For the text-containing cell, return its midpoint in [x, y] coordinate format. 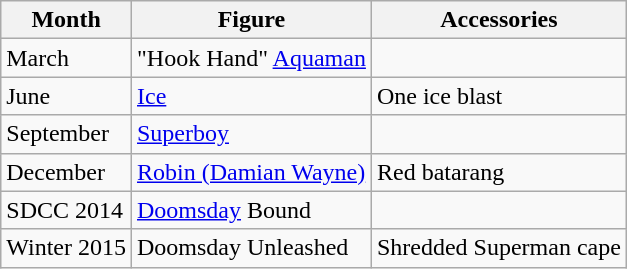
"Hook Hand" Aquaman [251, 58]
September [66, 134]
December [66, 172]
SDCC 2014 [66, 210]
Accessories [498, 20]
Red batarang [498, 172]
Shredded Superman cape [498, 248]
Figure [251, 20]
Doomsday Unleashed [251, 248]
Superboy [251, 134]
Doomsday Bound [251, 210]
Winter 2015 [66, 248]
Month [66, 20]
Robin (Damian Wayne) [251, 172]
One ice blast [498, 96]
March [66, 58]
June [66, 96]
Ice [251, 96]
